Locate the cell with the specified text and output its [x, y] center coordinate. 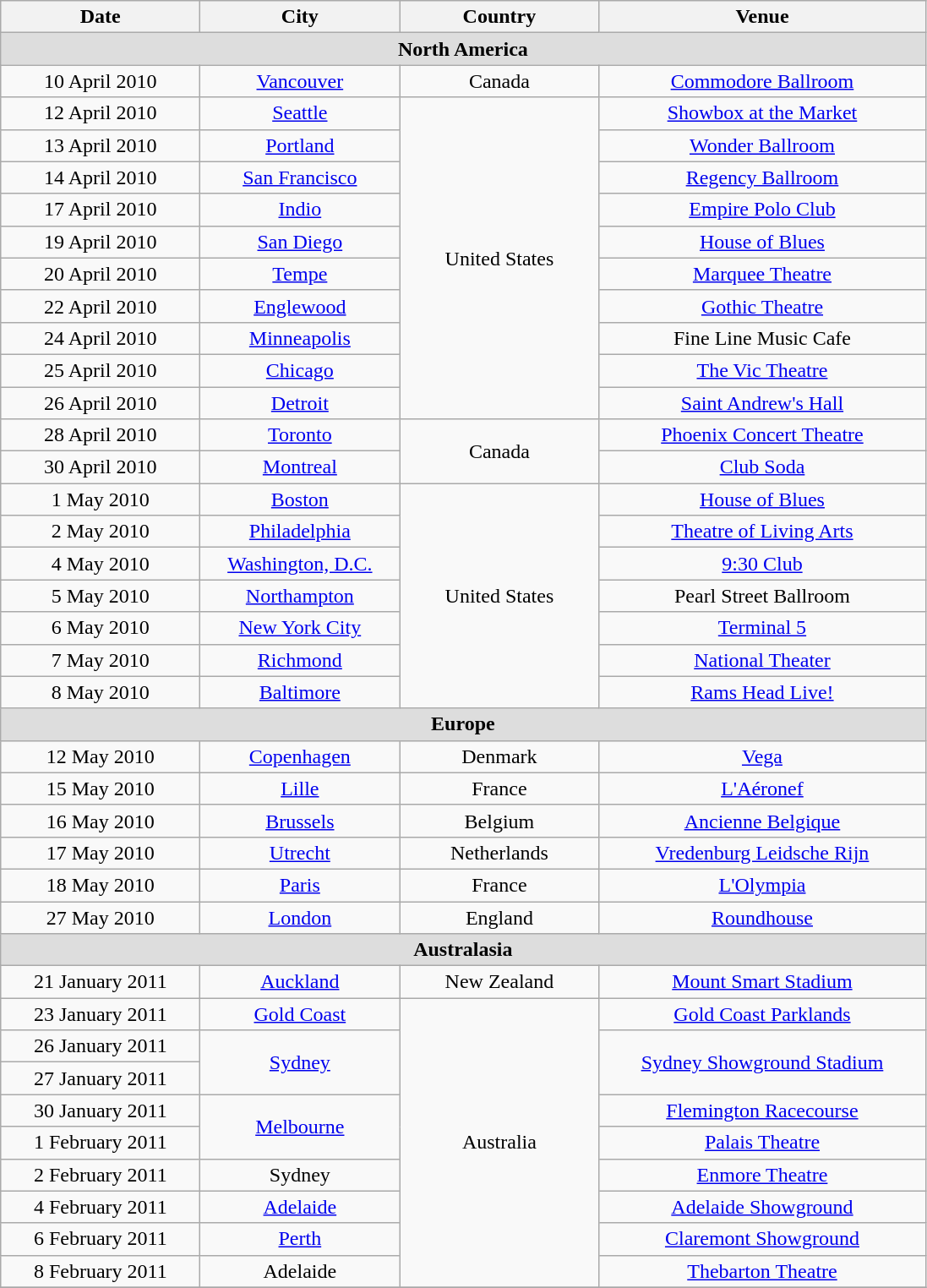
25 April 2010 [101, 370]
Paris [300, 885]
Enmore Theatre [762, 1175]
Minneapolis [300, 338]
4 May 2010 [101, 564]
Country [499, 17]
Melbourne [300, 1127]
Date [101, 17]
Saint Andrew's Hall [762, 403]
23 January 2011 [101, 1014]
1 February 2011 [101, 1143]
Perth [300, 1239]
National Theater [762, 660]
22 April 2010 [101, 306]
Montreal [300, 467]
North America [463, 49]
Seattle [300, 113]
Roundhouse [762, 917]
16 May 2010 [101, 821]
Chicago [300, 370]
New Zealand [499, 982]
Belgium [499, 821]
24 April 2010 [101, 338]
Lille [300, 789]
1 May 2010 [101, 499]
San Diego [300, 242]
Baltimore [300, 692]
Fine Line Music Cafe [762, 338]
Northampton [300, 596]
Englewood [300, 306]
London [300, 917]
Gold Coast [300, 1014]
New York City [300, 628]
Gothic Theatre [762, 306]
Copenhagen [300, 756]
27 January 2011 [101, 1078]
Thebarton Theatre [762, 1271]
Netherlands [499, 853]
Theatre of Living Arts [762, 532]
Toronto [300, 435]
28 April 2010 [101, 435]
Boston [300, 499]
Tempe [300, 274]
Mount Smart Stadium [762, 982]
19 April 2010 [101, 242]
12 May 2010 [101, 756]
18 May 2010 [101, 885]
26 April 2010 [101, 403]
8 May 2010 [101, 692]
9:30 Club [762, 564]
Australia [499, 1143]
6 February 2011 [101, 1239]
The Vic Theatre [762, 370]
10 April 2010 [101, 81]
2 February 2011 [101, 1175]
Flemington Racecourse [762, 1111]
Phoenix Concert Theatre [762, 435]
Showbox at the Market [762, 113]
Utrecht [300, 853]
20 April 2010 [101, 274]
Club Soda [762, 467]
8 February 2011 [101, 1271]
Australasia [463, 950]
Vancouver [300, 81]
Richmond [300, 660]
Indio [300, 210]
12 April 2010 [101, 113]
17 April 2010 [101, 210]
Vega [762, 756]
17 May 2010 [101, 853]
2 May 2010 [101, 532]
Adelaide Showground [762, 1207]
5 May 2010 [101, 596]
Sydney Showground Stadium [762, 1062]
England [499, 917]
14 April 2010 [101, 177]
Gold Coast Parklands [762, 1014]
Ancienne Belgique [762, 821]
Terminal 5 [762, 628]
Claremont Showground [762, 1239]
Vredenburg Leidsche Rijn [762, 853]
Commodore Ballroom [762, 81]
Marquee Theatre [762, 274]
Venue [762, 17]
San Francisco [300, 177]
Regency Ballroom [762, 177]
Portland [300, 145]
26 January 2011 [101, 1046]
Palais Theatre [762, 1143]
6 May 2010 [101, 628]
13 April 2010 [101, 145]
30 April 2010 [101, 467]
21 January 2011 [101, 982]
Pearl Street Ballroom [762, 596]
Brussels [300, 821]
City [300, 17]
Washington, D.C. [300, 564]
L'Aéronef [762, 789]
30 January 2011 [101, 1111]
Empire Polo Club [762, 210]
Rams Head Live! [762, 692]
Denmark [499, 756]
27 May 2010 [101, 917]
Auckland [300, 982]
4 February 2011 [101, 1207]
Europe [463, 724]
7 May 2010 [101, 660]
Wonder Ballroom [762, 145]
L'Olympia [762, 885]
Philadelphia [300, 532]
15 May 2010 [101, 789]
Detroit [300, 403]
